Find where the given text appears and provide that cell's center as (X, Y) coordinate. 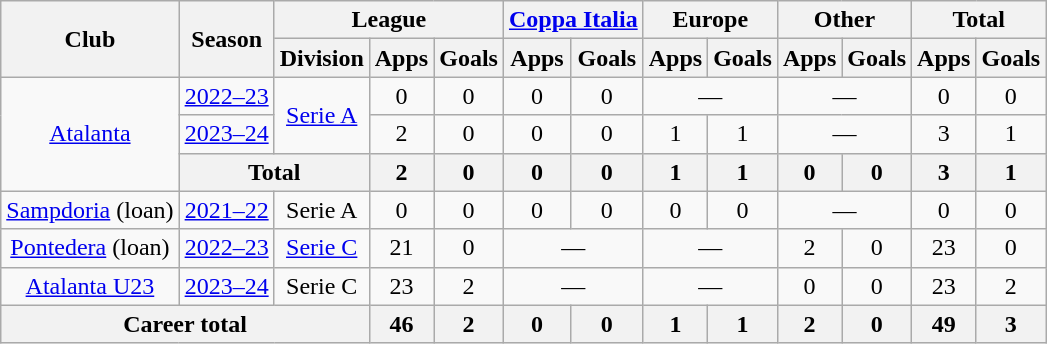
Division (322, 58)
Other (844, 20)
Coppa Italia (573, 20)
Atalanta (90, 134)
2021–22 (226, 210)
Sampdoria (loan) (90, 210)
Season (226, 39)
Career total (186, 324)
League (388, 20)
Club (90, 39)
46 (401, 324)
Europe (710, 20)
Pontedera (loan) (90, 248)
21 (401, 248)
Atalanta U23 (90, 286)
49 (944, 324)
